From the cell containing the given text, extract its center point as [X, Y] coordinate. 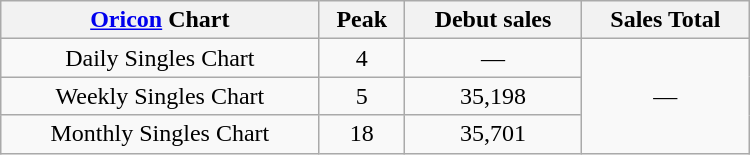
Debut sales [492, 20]
5 [362, 96]
Sales Total [665, 20]
18 [362, 134]
Oricon Chart [160, 20]
4 [362, 58]
Peak [362, 20]
Daily Singles Chart [160, 58]
35,701 [492, 134]
Monthly Singles Chart [160, 134]
35,198 [492, 96]
Weekly Singles Chart [160, 96]
